Locate the cell with the specified text and output its [x, y] center coordinate. 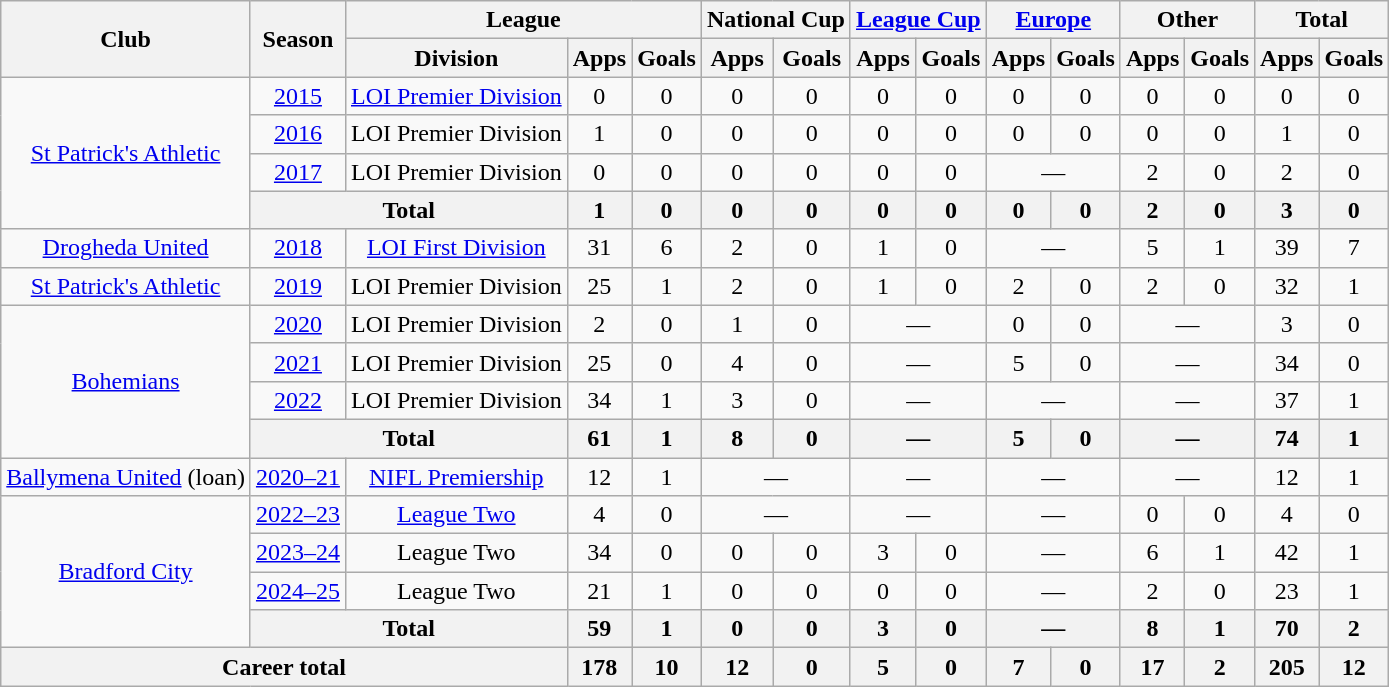
2015 [298, 96]
Bradford City [126, 572]
Career total [284, 667]
32 [1287, 286]
Season [298, 39]
2022 [298, 400]
2016 [298, 134]
23 [1287, 591]
31 [599, 248]
205 [1287, 667]
21 [599, 591]
178 [599, 667]
2023–24 [298, 553]
17 [1152, 667]
59 [599, 629]
61 [599, 438]
NIFL Premiership [456, 477]
2018 [298, 248]
2020 [298, 324]
Club [126, 39]
National Cup [776, 20]
2020–21 [298, 477]
37 [1287, 400]
LOI First Division [456, 248]
Europe [1053, 20]
Drogheda United [126, 248]
74 [1287, 438]
2019 [298, 286]
2017 [298, 172]
10 [667, 667]
42 [1287, 553]
League Cup [918, 20]
2024–25 [298, 591]
2021 [298, 362]
2022–23 [298, 515]
Ballymena United (loan) [126, 477]
Bohemians [126, 381]
70 [1287, 629]
39 [1287, 248]
League [523, 20]
Division [456, 58]
Other [1187, 20]
